Return the [x, y] coordinate for the center point of the cell that contains the specified text.  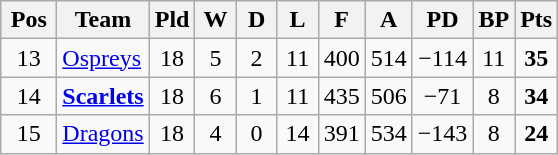
391 [342, 134]
A [388, 20]
D [256, 20]
24 [536, 134]
−71 [442, 96]
1 [256, 96]
506 [388, 96]
−114 [442, 58]
534 [388, 134]
Pos [29, 20]
514 [388, 58]
Scarlets [103, 96]
15 [29, 134]
BP [494, 20]
13 [29, 58]
W [216, 20]
Dragons [103, 134]
Pts [536, 20]
35 [536, 58]
Pld [172, 20]
PD [442, 20]
2 [256, 58]
−143 [442, 134]
435 [342, 96]
Team [103, 20]
0 [256, 134]
6 [216, 96]
400 [342, 58]
5 [216, 58]
F [342, 20]
34 [536, 96]
Ospreys [103, 58]
4 [216, 134]
L [298, 20]
